Output the [x, y] coordinate of the center of the cell containing the given text.  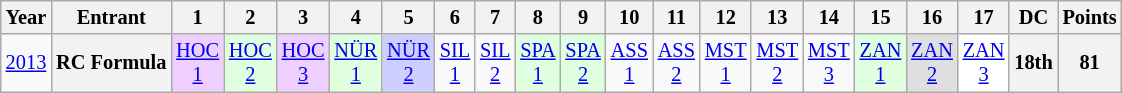
1 [198, 17]
14 [829, 17]
HOC3 [304, 63]
ZAN3 [984, 63]
MST1 [726, 63]
2 [250, 17]
NÜR1 [356, 63]
9 [584, 17]
13 [777, 17]
ZAN2 [932, 63]
ASS1 [630, 63]
6 [455, 17]
MST3 [829, 63]
5 [408, 17]
SPA2 [584, 63]
81 [1090, 63]
Entrant [111, 17]
NÜR2 [408, 63]
ASS2 [676, 63]
ZAN1 [881, 63]
Points [1090, 17]
8 [538, 17]
18th [1033, 63]
17 [984, 17]
2013 [26, 63]
4 [356, 17]
RC Formula [111, 63]
DC [1033, 17]
16 [932, 17]
HOC2 [250, 63]
SIL1 [455, 63]
7 [495, 17]
SIL2 [495, 63]
3 [304, 17]
11 [676, 17]
HOC1 [198, 63]
12 [726, 17]
MST2 [777, 63]
10 [630, 17]
15 [881, 17]
Year [26, 17]
SPA1 [538, 63]
